For the text-containing cell, return its midpoint in [x, y] coordinate format. 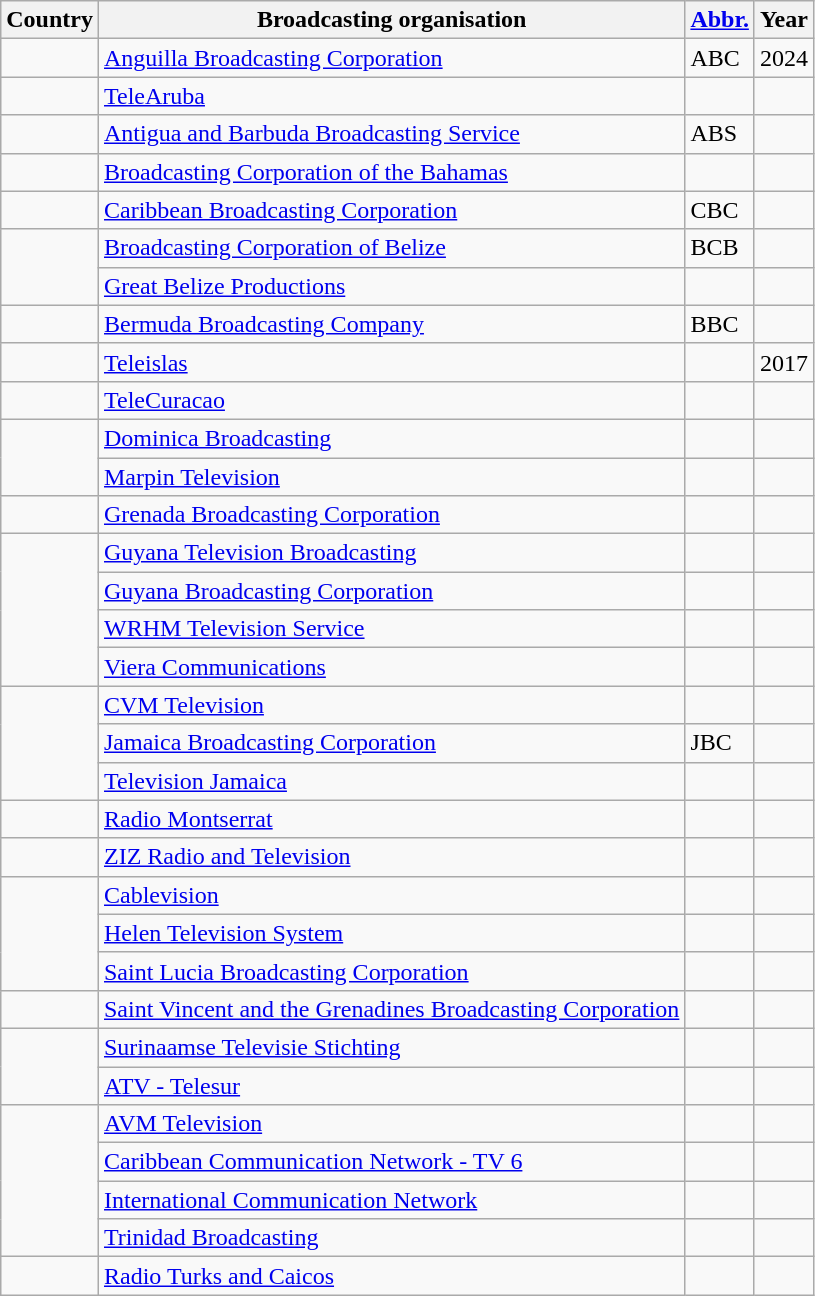
Caribbean Broadcasting Corporation [391, 210]
Anguilla Broadcasting Corporation [391, 58]
Marpin Television [391, 477]
Antigua and Barbuda Broadcasting Service [391, 134]
Guyana Television Broadcasting [391, 553]
ABS [720, 134]
Broadcasting Corporation of the Bahamas [391, 172]
TeleCuracao [391, 400]
Radio Montserrat [391, 819]
Broadcasting Corporation of Belize [391, 248]
WRHM Television Service [391, 629]
Radio Turks and Caicos [391, 1276]
BBC [720, 324]
Trinidad Broadcasting [391, 1238]
JBC [720, 743]
Guyana Broadcasting Corporation [391, 591]
ZIZ Radio and Television [391, 857]
Saint Vincent and the Grenadines Broadcasting Corporation [391, 1009]
Surinaamse Televisie Stichting [391, 1047]
Helen Television System [391, 933]
Television Jamaica [391, 781]
ATV - Telesur [391, 1085]
Abbr. [720, 20]
International Communication Network [391, 1200]
2017 [784, 362]
Caribbean Communication Network - TV 6 [391, 1162]
Cablevision [391, 895]
Viera Communications [391, 667]
Dominica Broadcasting [391, 438]
2024 [784, 58]
Broadcasting organisation [391, 20]
Year [784, 20]
BCB [720, 248]
AVM Television [391, 1124]
CBC [720, 210]
Grenada Broadcasting Corporation [391, 515]
Great Belize Productions [391, 286]
ABC [720, 58]
Country [50, 20]
TeleAruba [391, 96]
Teleislas [391, 362]
CVM Television [391, 705]
Bermuda Broadcasting Company [391, 324]
Jamaica Broadcasting Corporation [391, 743]
Saint Lucia Broadcasting Corporation [391, 971]
